Determine the (x, y) coordinate at the center of the cell enclosing the given text.  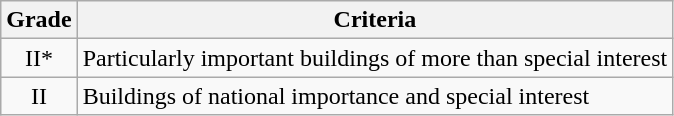
Grade (39, 20)
II (39, 96)
Buildings of national importance and special interest (375, 96)
II* (39, 58)
Criteria (375, 20)
Particularly important buildings of more than special interest (375, 58)
